Search for the cell housing the specified text and yield its [X, Y] center coordinate. 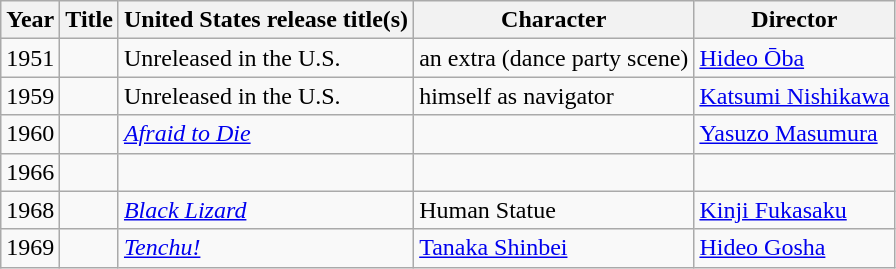
1968 [30, 210]
Title [90, 20]
1969 [30, 248]
Hideo Gosha [794, 248]
Tenchu! [266, 248]
Black Lizard [266, 210]
Katsumi Nishikawa [794, 96]
Kinji Fukasaku [794, 210]
United States release title(s) [266, 20]
1960 [30, 134]
Year [30, 20]
Tanaka Shinbei [554, 248]
1966 [30, 172]
1951 [30, 58]
1959 [30, 96]
himself as navigator [554, 96]
Hideo Ōba [794, 58]
an extra (dance party scene) [554, 58]
Character [554, 20]
Yasuzo Masumura [794, 134]
Human Statue [554, 210]
Afraid to Die [266, 134]
Director [794, 20]
